Pinpoint the cell where the given text exists, returning its (X, Y) midpoint coordinate. 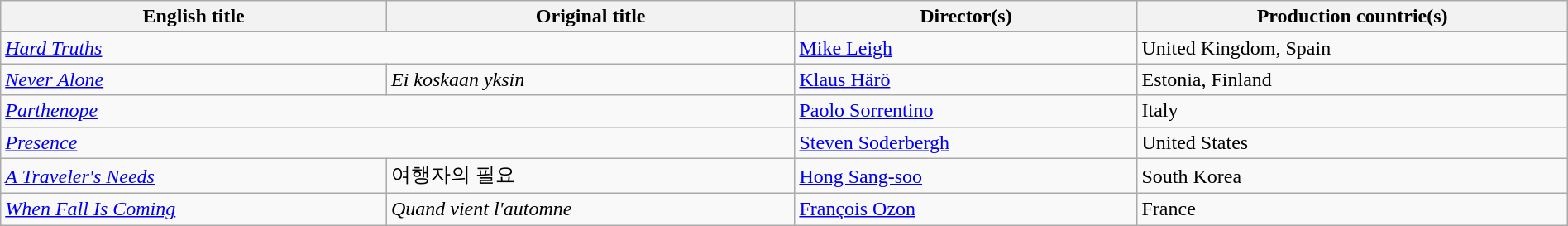
France (1352, 209)
여행자의 필요 (590, 176)
United States (1352, 142)
Mike Leigh (966, 48)
Presence (398, 142)
United Kingdom, Spain (1352, 48)
François Ozon (966, 209)
Quand vient l'automne (590, 209)
Klaus Härö (966, 79)
A Traveler's Needs (194, 176)
Never Alone (194, 79)
Hong Sang-soo (966, 176)
When Fall Is Coming (194, 209)
Steven Soderbergh (966, 142)
South Korea (1352, 176)
Production countrie(s) (1352, 17)
Parthenope (398, 111)
Estonia, Finland (1352, 79)
Paolo Sorrentino (966, 111)
Original title (590, 17)
Italy (1352, 111)
Ei koskaan yksin (590, 79)
English title (194, 17)
Hard Truths (398, 48)
Director(s) (966, 17)
